Extract the (x, y) coordinate from the center of the cell holding the provided text.  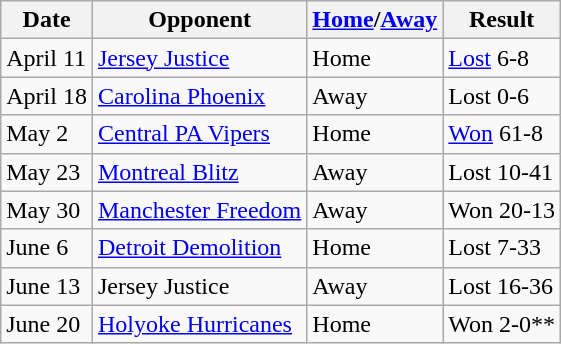
Won 20-13 (502, 210)
Lost 6-8 (502, 58)
May 23 (47, 172)
Montreal Blitz (199, 172)
Result (502, 20)
April 18 (47, 96)
Home/Away (375, 20)
May 2 (47, 134)
Holyoke Hurricanes (199, 324)
Date (47, 20)
Carolina Phoenix (199, 96)
Lost 10-41 (502, 172)
Central PA Vipers (199, 134)
June 20 (47, 324)
Lost 0-6 (502, 96)
June 6 (47, 248)
Manchester Freedom (199, 210)
Won 2-0** (502, 324)
Lost 7-33 (502, 248)
Detroit Demolition (199, 248)
June 13 (47, 286)
April 11 (47, 58)
Won 61-8 (502, 134)
May 30 (47, 210)
Lost 16-36 (502, 286)
Opponent (199, 20)
